Capture the cell that displays the provided text and extract its [x, y] central coordinate. 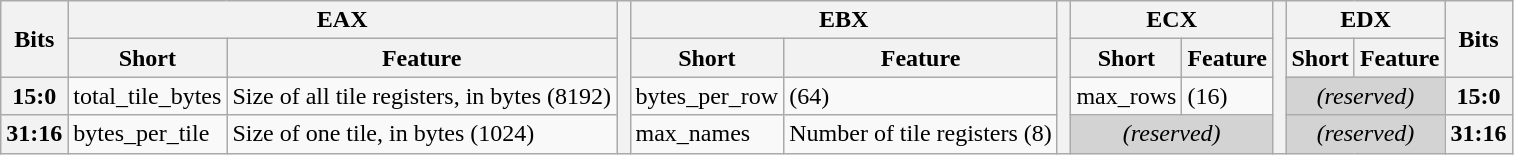
EBX [844, 20]
Size of one tile, in bytes (1024) [422, 134]
max_names [707, 134]
total_tile_bytes [148, 96]
Number of tile registers (8) [921, 134]
ECX [1172, 20]
max_rows [1126, 96]
Size of all tile registers, in bytes (8192) [422, 96]
EAX [342, 20]
bytes_per_tile [148, 134]
(16) [1228, 96]
(64) [921, 96]
EDX [1366, 20]
bytes_per_row [707, 96]
